Output the (X, Y) coordinate of the center of the cell containing the given text.  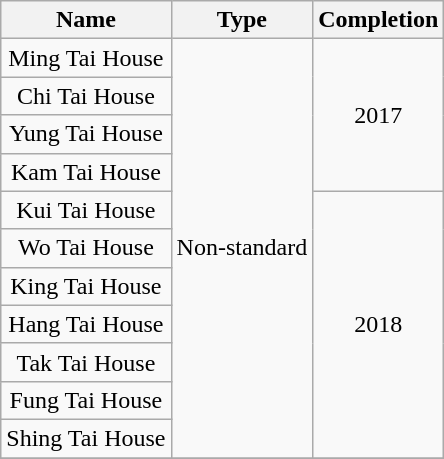
Ming Tai House (86, 58)
2018 (378, 324)
Tak Tai House (86, 362)
Name (86, 20)
Yung Tai House (86, 134)
King Tai House (86, 286)
Shing Tai House (86, 438)
Fung Tai House (86, 400)
Kam Tai House (86, 172)
Type (242, 20)
2017 (378, 115)
Hang Tai House (86, 324)
Chi Tai House (86, 96)
Wo Tai House (86, 248)
Completion (378, 20)
Kui Tai House (86, 210)
Non-standard (242, 248)
